Search for the cell housing the specified text and yield its [x, y] center coordinate. 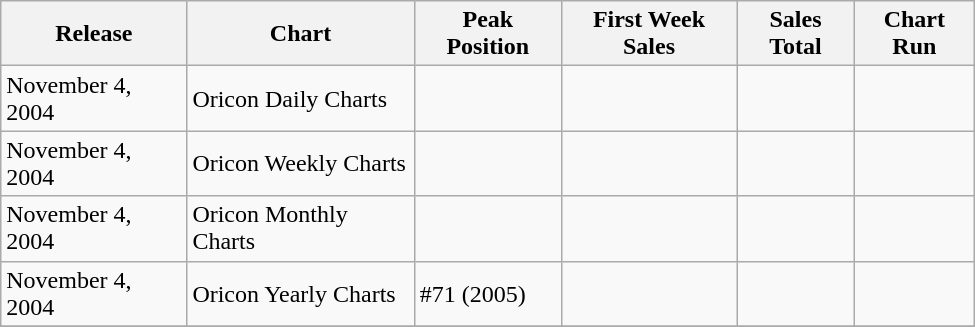
Oricon Yearly Charts [300, 294]
Oricon Monthly Charts [300, 228]
Release [94, 34]
First Week Sales [648, 34]
Chart [300, 34]
Oricon Daily Charts [300, 98]
#71 (2005) [488, 294]
Chart Run [914, 34]
Peak Position [488, 34]
Sales Total [796, 34]
Oricon Weekly Charts [300, 164]
